Capture the cell that displays the provided text and extract its (X, Y) central coordinate. 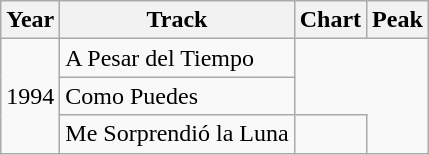
A Pesar del Tiempo (177, 58)
Track (177, 20)
Como Puedes (177, 96)
Me Sorprendió la Luna (177, 134)
Year (30, 20)
Chart (330, 20)
Peak (398, 20)
1994 (30, 96)
